Output the (x, y) coordinate of the center of the cell containing the given text.  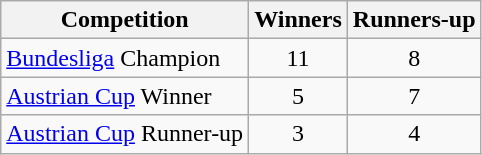
11 (298, 58)
4 (414, 134)
Winners (298, 20)
Austrian Cup Winner (125, 96)
7 (414, 96)
3 (298, 134)
Runners-up (414, 20)
Competition (125, 20)
Bundesliga Champion (125, 58)
5 (298, 96)
8 (414, 58)
Austrian Cup Runner-up (125, 134)
